Return (x, y) of the center of cell containing provided text 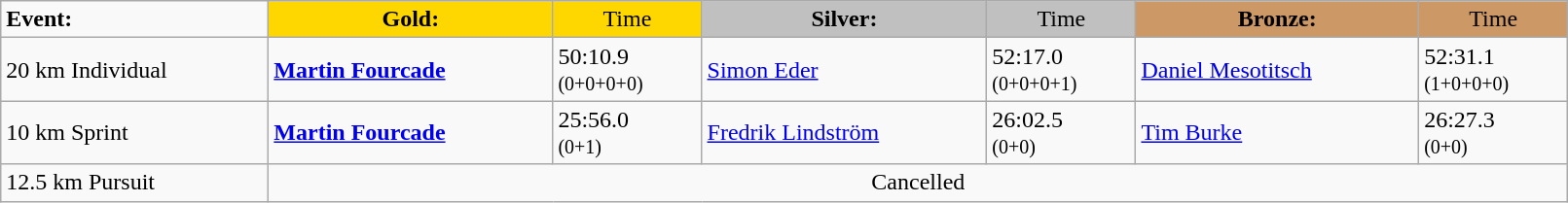
26:02.5(0+0) (1061, 132)
26:27.3(0+0) (1493, 132)
10 km Sprint (134, 132)
Bronze: (1277, 19)
Tim Burke (1277, 132)
Cancelled (919, 183)
12.5 km Pursuit (134, 183)
Simon Eder (845, 70)
50:10.9(0+0+0+0) (627, 70)
Daniel Mesotitsch (1277, 70)
52:31.1(1+0+0+0) (1493, 70)
25:56.0(0+1) (627, 132)
Fredrik Lindström (845, 132)
Silver: (845, 19)
Gold: (411, 19)
20 km Individual (134, 70)
52:17.0(0+0+0+1) (1061, 70)
Event: (134, 19)
